Provide the (x, y) coordinate of the cell's center where the given text is located.  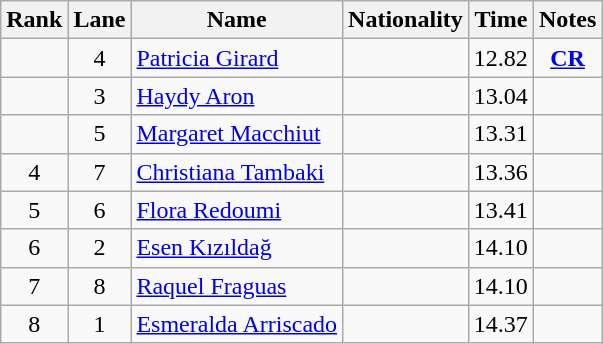
13.04 (500, 96)
13.31 (500, 134)
Notes (567, 20)
Nationality (406, 20)
Time (500, 20)
Name (237, 20)
Raquel Fraguas (237, 286)
2 (100, 248)
CR (567, 58)
Lane (100, 20)
Christiana Tambaki (237, 172)
Esen Kızıldağ (237, 248)
13.41 (500, 210)
Haydy Aron (237, 96)
1 (100, 324)
Rank (34, 20)
Esmeralda Arriscado (237, 324)
12.82 (500, 58)
Patricia Girard (237, 58)
Margaret Macchiut (237, 134)
14.37 (500, 324)
13.36 (500, 172)
Flora Redoumi (237, 210)
3 (100, 96)
